Detect which cell encompasses the target text, then output its (X, Y) center coordinate. 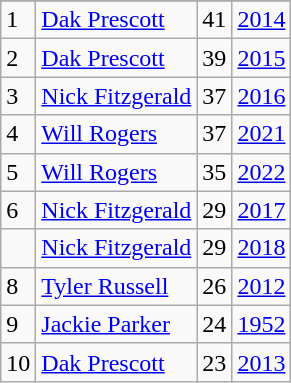
2016 (262, 96)
2014 (262, 20)
9 (18, 324)
10 (18, 362)
5 (18, 172)
Jackie Parker (116, 324)
2013 (262, 362)
3 (18, 96)
23 (214, 362)
26 (214, 286)
4 (18, 134)
41 (214, 20)
1952 (262, 324)
24 (214, 324)
2021 (262, 134)
Tyler Russell (116, 286)
2 (18, 58)
2015 (262, 58)
2018 (262, 248)
6 (18, 210)
39 (214, 58)
2017 (262, 210)
8 (18, 286)
2022 (262, 172)
1 (18, 20)
35 (214, 172)
2012 (262, 286)
